Search for the cell housing the specified text and yield its [X, Y] center coordinate. 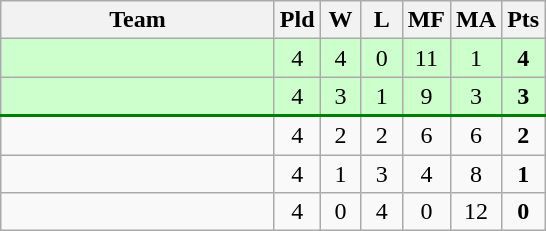
Pts [524, 20]
Pld [297, 20]
Team [138, 20]
MF [426, 20]
L [382, 20]
11 [426, 58]
8 [476, 173]
MA [476, 20]
12 [476, 212]
9 [426, 96]
W [340, 20]
